Scan for the cell matching the given text and deliver its [X, Y] coordinate at center. 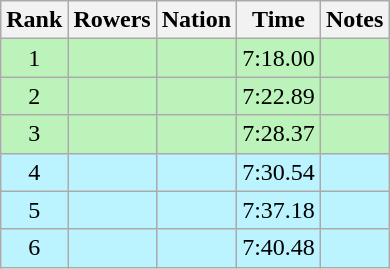
7:18.00 [279, 58]
Rank [34, 20]
3 [34, 134]
5 [34, 210]
Notes [354, 20]
4 [34, 172]
7:30.54 [279, 172]
7:22.89 [279, 96]
Nation [196, 20]
Rowers [112, 20]
2 [34, 96]
7:40.48 [279, 248]
6 [34, 248]
Time [279, 20]
7:28.37 [279, 134]
1 [34, 58]
7:37.18 [279, 210]
